Provide the [X, Y] coordinate of the cell's center where the given text is located.  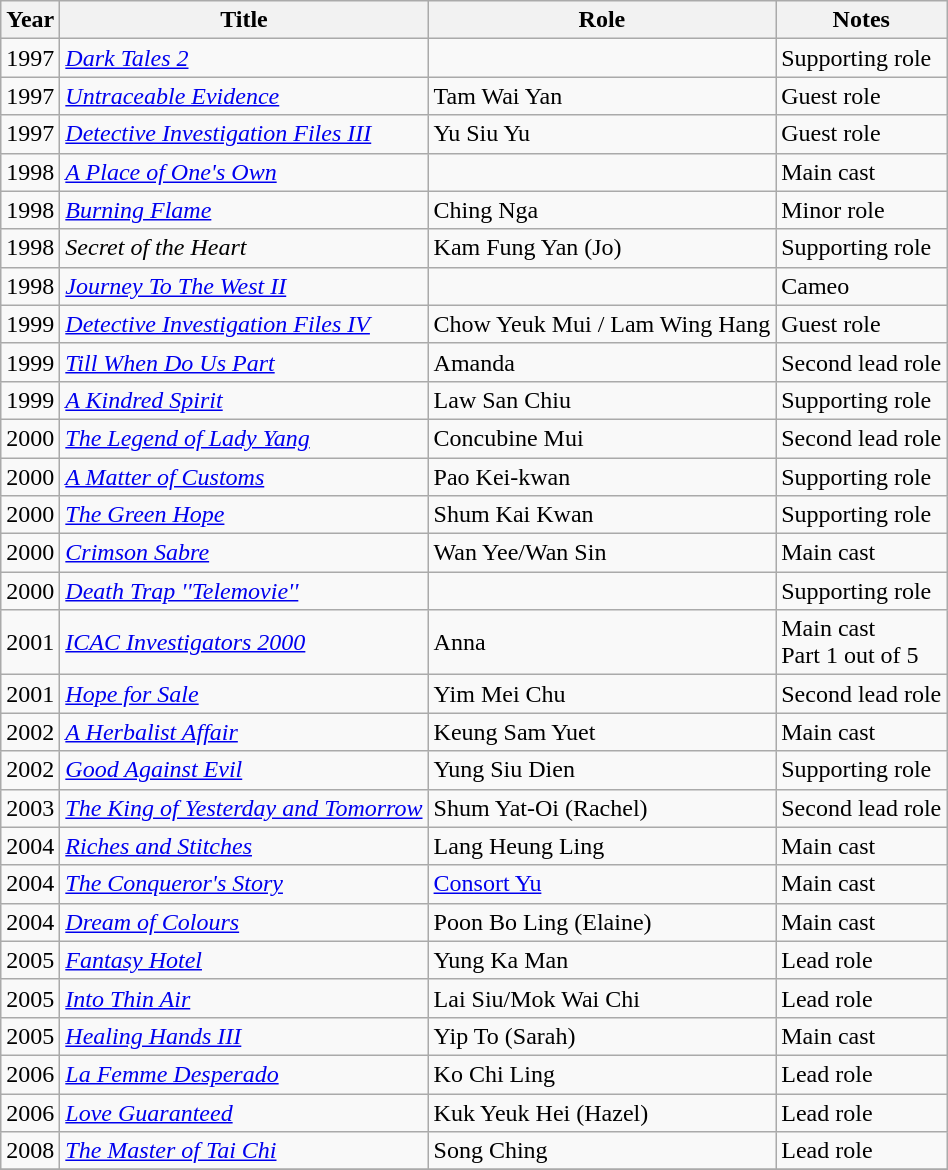
Tam Wai Yan [602, 96]
Burning Flame [244, 210]
The Legend of Lady Yang [244, 438]
Secret of the Heart [244, 248]
Good Against Evil [244, 770]
Into Thin Air [244, 998]
Wan Yee/Wan Sin [602, 553]
Crimson Sabre [244, 553]
Healing Hands III [244, 1036]
Role [602, 20]
Pao Kei-kwan [602, 477]
Shum Kai Kwan [602, 515]
The King of Yesterday and Tomorrow [244, 808]
Untraceable Evidence [244, 96]
Lang Heung Ling [602, 846]
Fantasy Hotel [244, 960]
Shum Yat-Oi (Rachel) [602, 808]
Love Guaranteed [244, 1113]
Yu Siu Yu [602, 134]
Chow Yeuk Mui / Lam Wing Hang [602, 324]
Song Ching [602, 1151]
Amanda [602, 362]
Detective Investigation Files IV [244, 324]
2008 [30, 1151]
Year [30, 20]
A Herbalist Affair [244, 732]
Death Trap ''Telemovie'' [244, 591]
Yung Ka Man [602, 960]
Notes [862, 20]
Ko Chi Ling [602, 1074]
Yim Mei Chu [602, 694]
Keung Sam Yuet [602, 732]
Kam Fung Yan (Jo) [602, 248]
Yip To (Sarah) [602, 1036]
Cameo [862, 286]
Minor role [862, 210]
Title [244, 20]
Lai Siu/Mok Wai Chi [602, 998]
Anna [602, 642]
The Conqueror's Story [244, 884]
La Femme Desperado [244, 1074]
Consort Yu [602, 884]
The Master of Tai Chi [244, 1151]
Detective Investigation Files III [244, 134]
2003 [30, 808]
Journey To The West II [244, 286]
A Place of One's Own [244, 172]
Concubine Mui [602, 438]
Dream of Colours [244, 922]
A Matter of Customs [244, 477]
The Green Hope [244, 515]
Dark Tales 2 [244, 58]
Kuk Yeuk Hei (Hazel) [602, 1113]
Riches and Stitches [244, 846]
Poon Bo Ling (Elaine) [602, 922]
Till When Do Us Part [244, 362]
ICAC Investigators 2000 [244, 642]
Main castPart 1 out of 5 [862, 642]
Yung Siu Dien [602, 770]
Law San Chiu [602, 400]
Hope for Sale [244, 694]
A Kindred Spirit [244, 400]
Ching Nga [602, 210]
